From the cell containing the given text, extract its center point as (x, y) coordinate. 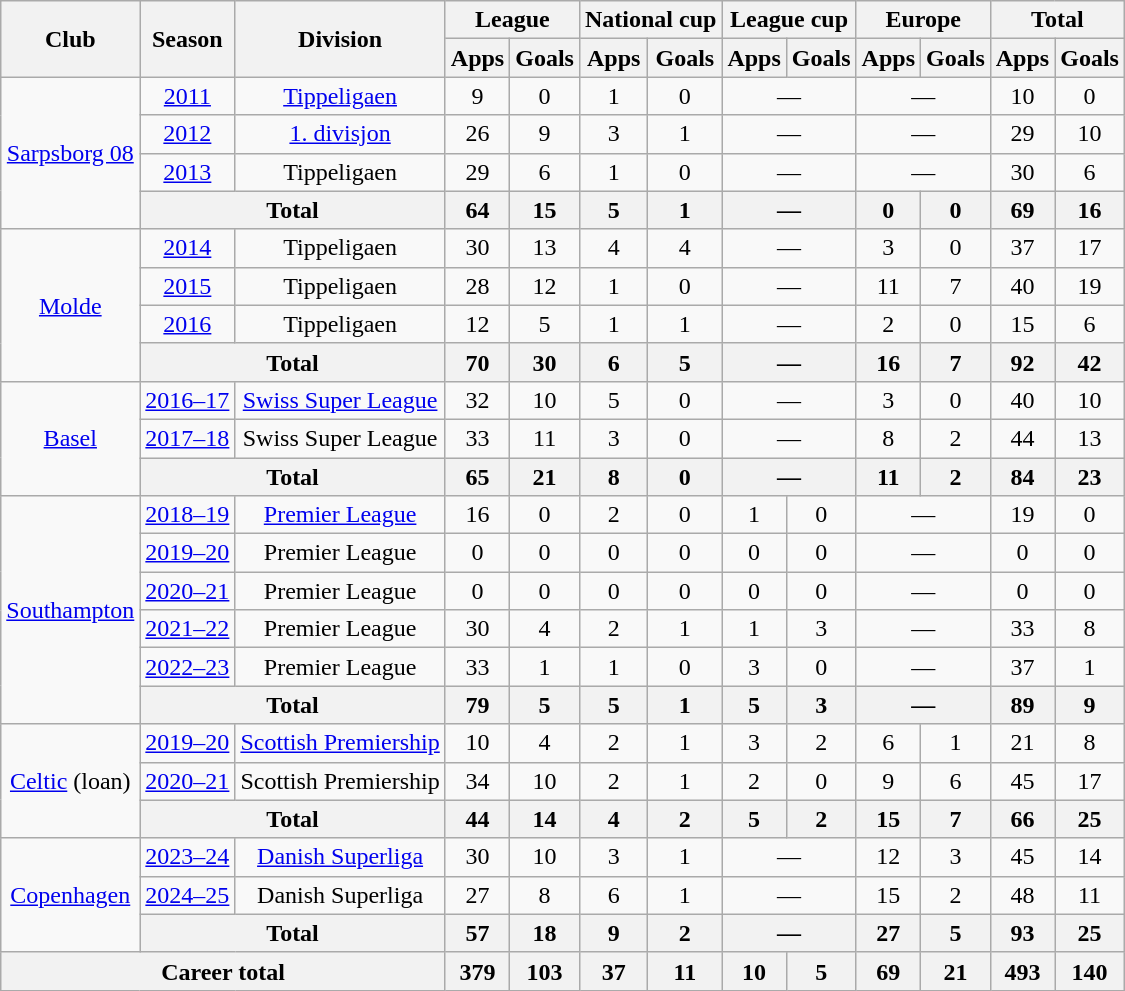
2023–24 (188, 857)
93 (1022, 933)
2016–17 (188, 400)
34 (477, 781)
379 (477, 971)
2015 (188, 286)
493 (1022, 971)
28 (477, 286)
2011 (188, 96)
2021–22 (188, 629)
Copenhagen (70, 895)
64 (477, 210)
League (512, 20)
23 (1090, 477)
65 (477, 477)
26 (477, 134)
Southampton (70, 610)
57 (477, 933)
18 (545, 933)
84 (1022, 477)
89 (1022, 705)
2016 (188, 324)
National cup (650, 20)
Molde (70, 305)
48 (1022, 895)
Europe (923, 20)
Season (188, 39)
66 (1022, 819)
103 (545, 971)
79 (477, 705)
42 (1090, 362)
Basel (70, 438)
1. divisjon (340, 134)
92 (1022, 362)
32 (477, 400)
Sarpsborg 08 (70, 153)
2014 (188, 248)
2013 (188, 172)
2012 (188, 134)
Celtic (loan) (70, 781)
Division (340, 39)
70 (477, 362)
Club (70, 39)
League cup (789, 20)
2017–18 (188, 438)
2024–25 (188, 895)
2022–23 (188, 667)
2018–19 (188, 515)
Career total (224, 971)
140 (1090, 971)
